Scan for the cell matching the given text and deliver its [X, Y] coordinate at center. 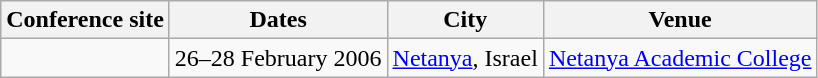
City [465, 20]
26–28 February 2006 [278, 58]
Netanya Academic College [680, 58]
Netanya, Israel [465, 58]
Venue [680, 20]
Dates [278, 20]
Conference site [86, 20]
